Detect which cell encompasses the target text, then output its (x, y) center coordinate. 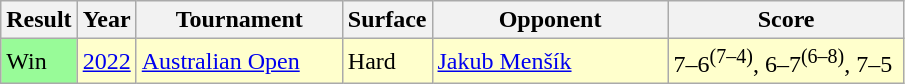
Opponent (550, 20)
Result (39, 20)
Australian Open (239, 62)
2022 (106, 62)
Jakub Menšík (550, 62)
Year (106, 20)
Score (786, 20)
Win (39, 62)
Tournament (239, 20)
7–6(7–4), 6–7(6–8), 7–5 (786, 62)
Hard (387, 62)
Surface (387, 20)
